Scan for the cell matching the given text and deliver its [X, Y] coordinate at center. 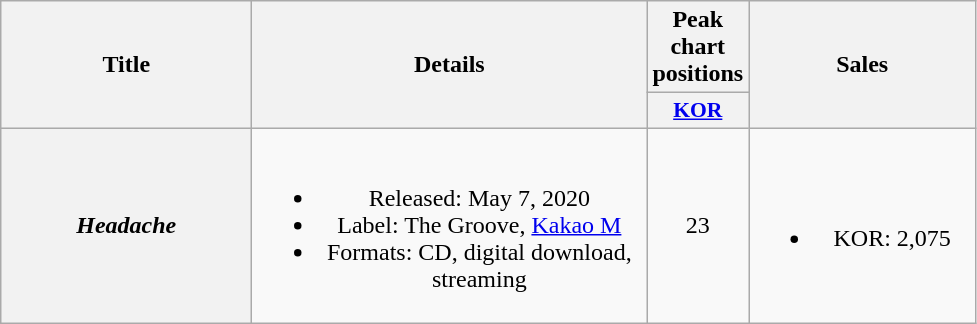
Peak chart positions [698, 47]
Sales [862, 65]
KOR: 2,075 [862, 225]
Released: May 7, 2020Label: The Groove, Kakao MFormats: CD, digital download, streaming [450, 225]
KOR [698, 111]
Headache [126, 225]
Details [450, 65]
23 [698, 225]
Title [126, 65]
